Search for the cell housing the specified text and yield its (x, y) center coordinate. 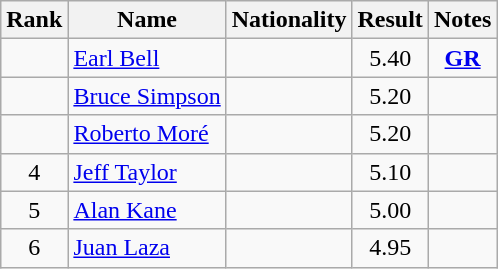
Juan Laza (147, 248)
Roberto Moré (147, 134)
5 (34, 210)
Bruce Simpson (147, 96)
Notes (462, 20)
4 (34, 172)
Alan Kane (147, 210)
Name (147, 20)
6 (34, 248)
Jeff Taylor (147, 172)
5.10 (390, 172)
5.00 (390, 210)
Result (390, 20)
Nationality (289, 20)
5.40 (390, 58)
Rank (34, 20)
Earl Bell (147, 58)
4.95 (390, 248)
GR (462, 58)
